Pinpoint the cell where the given text exists, returning its (X, Y) midpoint coordinate. 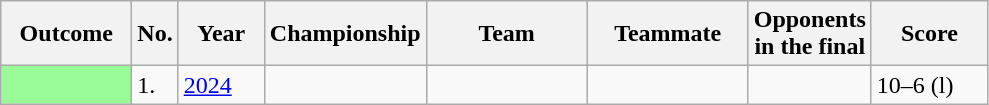
10–6 (l) (929, 85)
2024 (221, 85)
Outcome (66, 34)
1. (155, 85)
Team (506, 34)
Championship (345, 34)
Score (929, 34)
No. (155, 34)
Year (221, 34)
Opponents in the final (810, 34)
Teammate (668, 34)
